Return (x, y) of the center of cell containing provided text 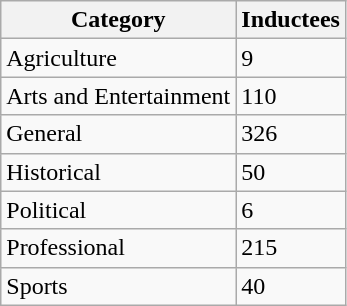
Category (118, 20)
Arts and Entertainment (118, 96)
Professional (118, 248)
50 (291, 172)
326 (291, 134)
9 (291, 58)
Historical (118, 172)
Agriculture (118, 58)
40 (291, 286)
110 (291, 96)
General (118, 134)
Inductees (291, 20)
6 (291, 210)
215 (291, 248)
Sports (118, 286)
Political (118, 210)
